Provide the [x, y] coordinate of the cell's center where the given text is located.  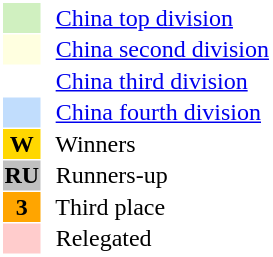
Third place [156, 207]
China fourth division [156, 113]
China top division [156, 18]
China second division [156, 49]
Runners-up [156, 175]
W [22, 144]
Winners [156, 144]
Relegated [156, 239]
RU [22, 175]
China third division [156, 81]
3 [22, 207]
